Provide the [x, y] coordinate of the cell's center where the given text is located.  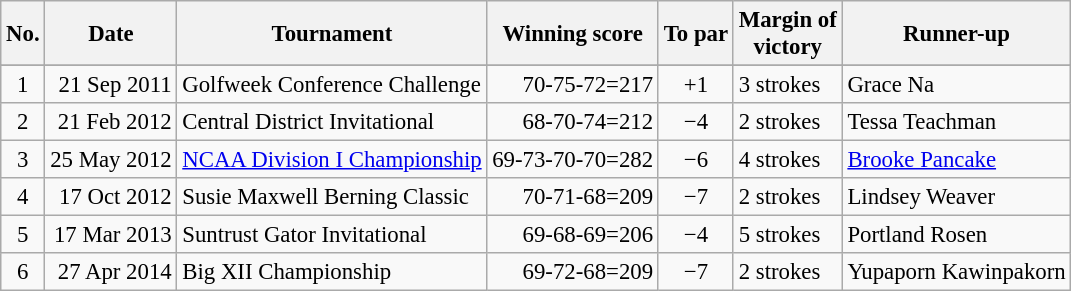
Suntrust Gator Invitational [332, 235]
17 Mar 2013 [111, 235]
Tessa Teachman [956, 122]
25 May 2012 [111, 160]
4 [23, 197]
70-71-68=209 [573, 197]
Susie Maxwell Berning Classic [332, 197]
Portland Rosen [956, 235]
Winning score [573, 34]
To par [696, 34]
Brooke Pancake [956, 160]
NCAA Division I Championship [332, 160]
Central District Invitational [332, 122]
−6 [696, 160]
Tournament [332, 34]
21 Sep 2011 [111, 85]
4 strokes [788, 160]
3 [23, 160]
69-68-69=206 [573, 235]
68-70-74=212 [573, 122]
Runner-up [956, 34]
No. [23, 34]
1 [23, 85]
69-73-70-70=282 [573, 160]
Date [111, 34]
+1 [696, 85]
Grace Na [956, 85]
5 strokes [788, 235]
17 Oct 2012 [111, 197]
Margin ofvictory [788, 34]
Lindsey Weaver [956, 197]
70-75-72=217 [573, 85]
Golfweek Conference Challenge [332, 85]
3 strokes [788, 85]
5 [23, 235]
21 Feb 2012 [111, 122]
2 [23, 122]
−7 [696, 197]
